Pinpoint the cell where the given text exists, returning its [x, y] midpoint coordinate. 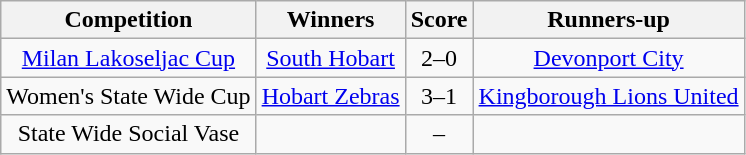
Competition [128, 20]
Women's State Wide Cup [128, 96]
South Hobart [330, 58]
Score [439, 20]
Winners [330, 20]
Milan Lakoseljac Cup [128, 58]
Runners-up [608, 20]
Hobart Zebras [330, 96]
Devonport City [608, 58]
Kingborough Lions United [608, 96]
3–1 [439, 96]
2–0 [439, 58]
State Wide Social Vase [128, 134]
– [439, 134]
